Capture the cell that displays the provided text and extract its (X, Y) central coordinate. 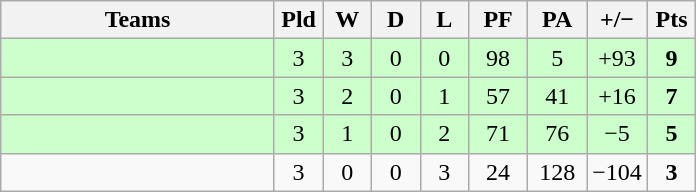
76 (558, 134)
128 (558, 172)
9 (672, 58)
W (348, 20)
+/− (618, 20)
+16 (618, 96)
98 (498, 58)
71 (498, 134)
−104 (618, 172)
+93 (618, 58)
PA (558, 20)
Pld (298, 20)
−5 (618, 134)
Teams (138, 20)
24 (498, 172)
57 (498, 96)
41 (558, 96)
PF (498, 20)
Pts (672, 20)
L (444, 20)
7 (672, 96)
D (396, 20)
